Detect which cell encompasses the target text, then output its (X, Y) center coordinate. 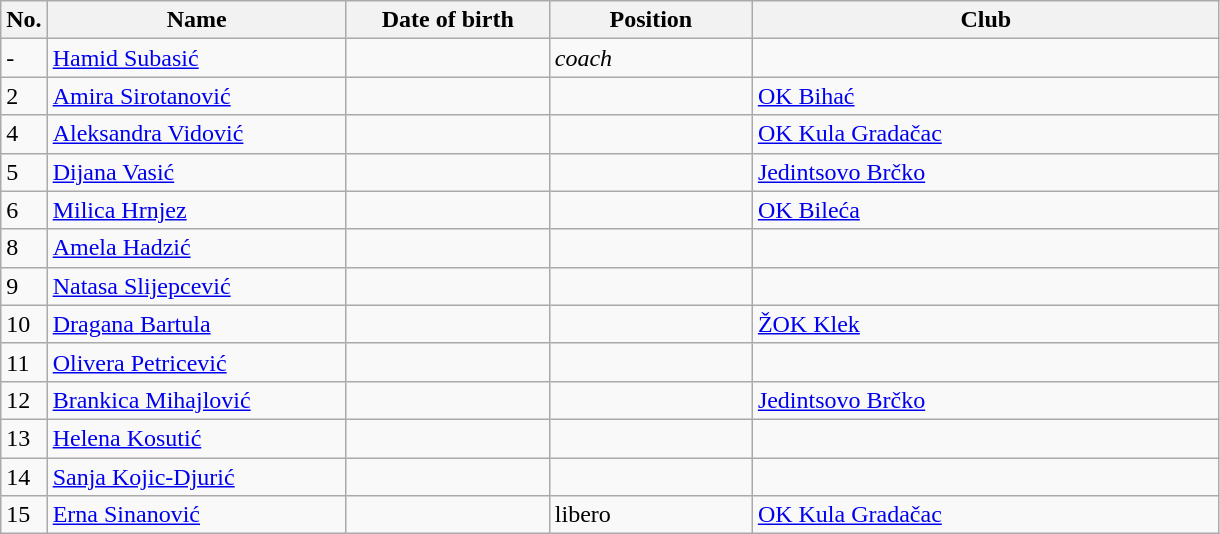
Name (196, 20)
Date of birth (448, 20)
Club (986, 20)
ŽOK Klek (986, 324)
Dijana Vasić (196, 172)
Position (650, 20)
Hamid Subasić (196, 58)
13 (24, 438)
Brankica Mihajlović (196, 400)
OK Bileća (986, 210)
2 (24, 96)
Aleksandra Vidović (196, 134)
Helena Kosutić (196, 438)
Amira Sirotanović (196, 96)
12 (24, 400)
Milica Hrnjez (196, 210)
11 (24, 362)
14 (24, 477)
6 (24, 210)
5 (24, 172)
Natasa Slijepcević (196, 286)
Sanja Kojic-Djurić (196, 477)
No. (24, 20)
10 (24, 324)
9 (24, 286)
Dragana Bartula (196, 324)
Amela Hadzić (196, 248)
15 (24, 515)
4 (24, 134)
Erna Sinanović (196, 515)
- (24, 58)
OK Bihać (986, 96)
coach (650, 58)
libero (650, 515)
Olivera Petricević (196, 362)
8 (24, 248)
